Return [X, Y] of the center of cell containing provided text 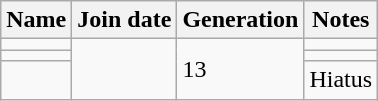
13 [240, 69]
Name [36, 20]
Generation [240, 20]
Join date [124, 20]
Notes [341, 20]
Hiatus [341, 80]
